From the cell containing the given text, extract its center point as (X, Y) coordinate. 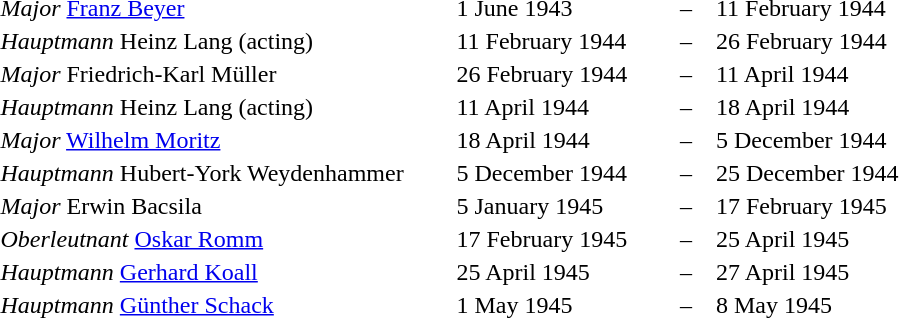
18 April 1944 (565, 140)
11 April 1944 (565, 107)
5 January 1945 (565, 206)
5 December 1944 (565, 173)
26 February 1944 (565, 74)
11 February 1944 (565, 41)
25 April 1945 (565, 272)
17 February 1945 (565, 239)
